Return the [X, Y] coordinate for the center point of the cell that contains the specified text.  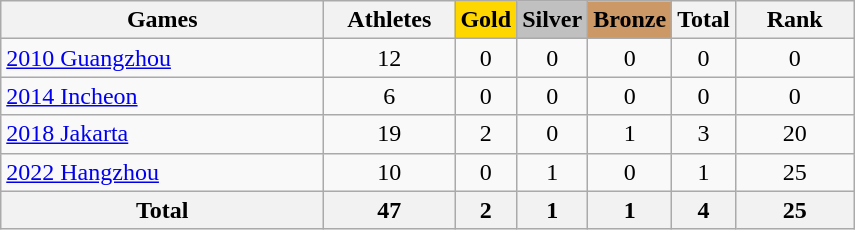
2018 Jakarta [162, 134]
6 [390, 96]
20 [794, 134]
4 [704, 210]
10 [390, 172]
2014 Incheon [162, 96]
Games [162, 20]
Gold [486, 20]
2022 Hangzhou [162, 172]
3 [704, 134]
47 [390, 210]
12 [390, 58]
Athletes [390, 20]
2010 Guangzhou [162, 58]
Silver [552, 20]
Bronze [630, 20]
19 [390, 134]
Rank [794, 20]
